Find where the given text appears and provide that cell's center as [x, y] coordinate. 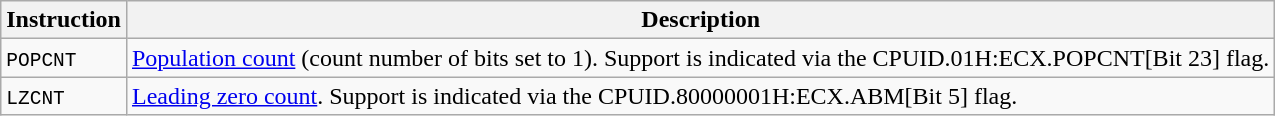
Leading zero count. Support is indicated via the CPUID.80000001H:ECX.ABM[Bit 5] flag. [700, 96]
Description [700, 20]
Population count (count number of bits set to 1). Support is indicated via the CPUID.01H:ECX.POPCNT[Bit 23] flag. [700, 58]
LZCNT [64, 96]
Instruction [64, 20]
POPCNT [64, 58]
